Scan for the cell matching the given text and deliver its (x, y) coordinate at center. 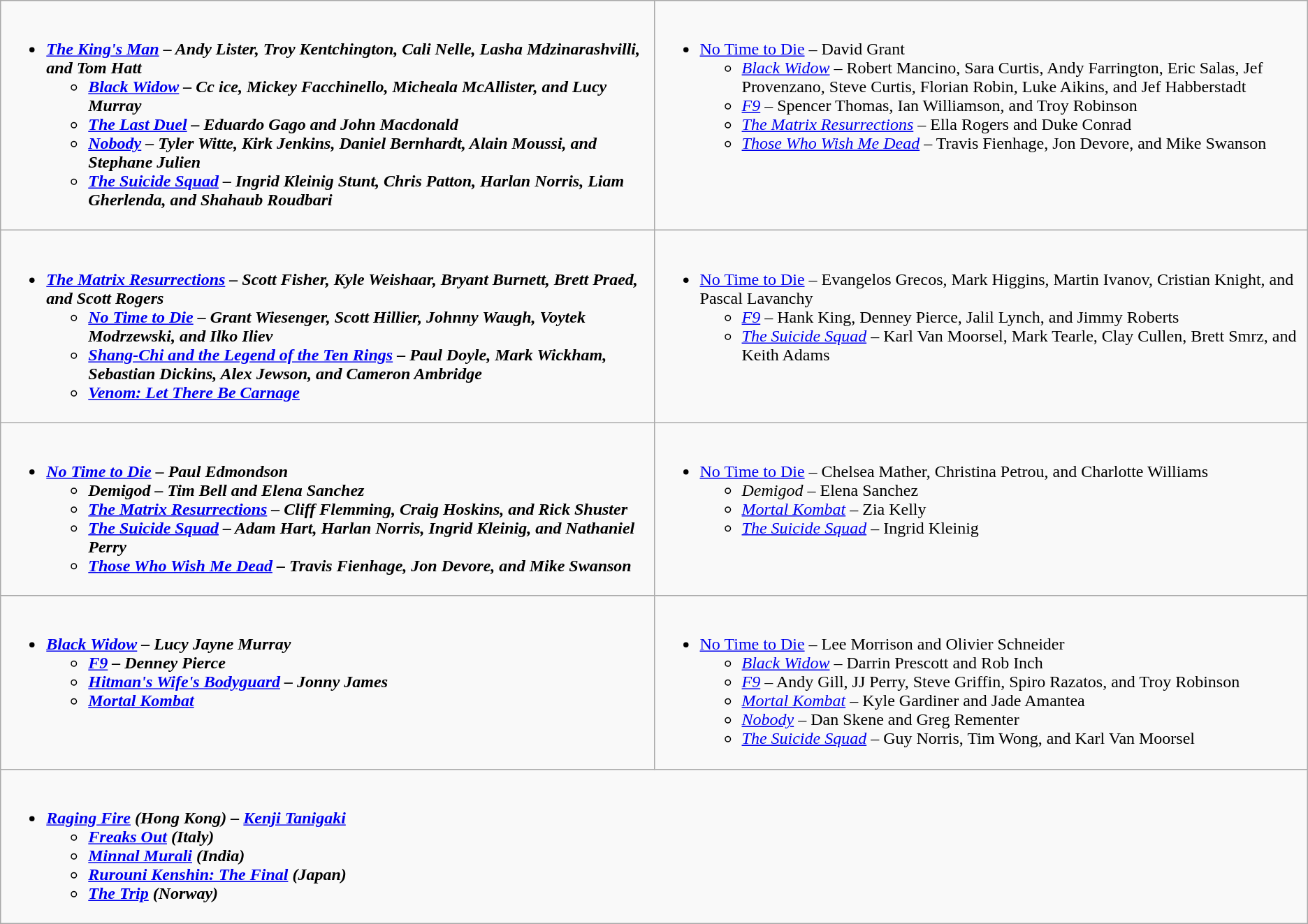
Raging Fire (Hong Kong) – Kenji TanigakiFreaks Out (Italy)Minnal Murali (India)Rurouni Kenshin: The Final (Japan)The Trip (Norway) (654, 846)
Black Widow – Lucy Jayne MurrayF9 – Denney PierceHitman's Wife's Bodyguard – Jonny JamesMortal Kombat (327, 682)
